Locate the cell with the specified text and output its (x, y) center coordinate. 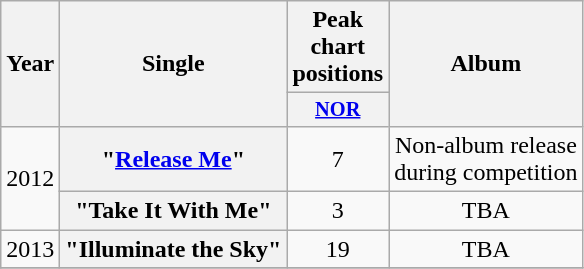
Year (30, 64)
"Release Me" (174, 158)
3 (338, 211)
NOR (338, 110)
Single (174, 64)
Album (486, 64)
19 (338, 249)
Peak chart positions (338, 47)
"Illuminate the Sky" (174, 249)
"Take It With Me" (174, 211)
2012 (30, 178)
Non-album release during competition (486, 158)
2013 (30, 249)
7 (338, 158)
